Find where the given text appears and provide that cell's center as [X, Y] coordinate. 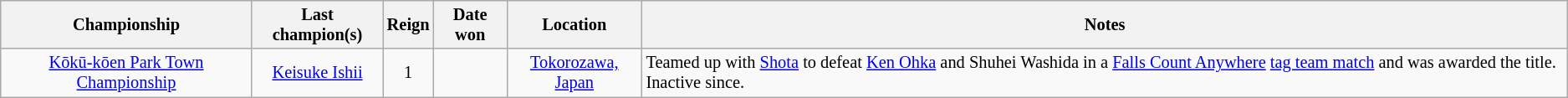
Notes [1106, 24]
Date won [470, 24]
Championship [127, 24]
Reign [408, 24]
1 [408, 73]
Keisuke Ishii [318, 73]
Kōkū-kōen Park Town Championship [127, 73]
Teamed up with Shota to defeat Ken Ohka and Shuhei Washida in a Falls Count Anywhere tag team match and was awarded the title. Inactive since. [1106, 73]
Location [575, 24]
Last champion(s) [318, 24]
Tokorozawa, Japan [575, 73]
